Pinpoint the cell where the given text exists, returning its [X, Y] midpoint coordinate. 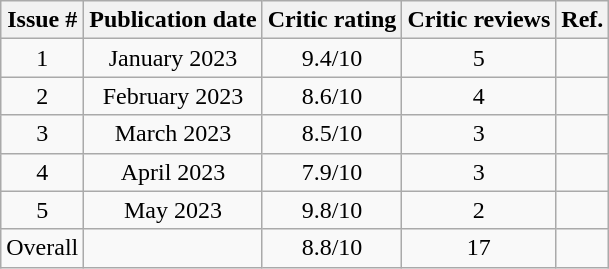
Ref. [582, 20]
8.5/10 [332, 134]
Issue # [42, 20]
March 2023 [173, 134]
9.8/10 [332, 210]
9.4/10 [332, 58]
Overall [42, 248]
January 2023 [173, 58]
17 [479, 248]
8.8/10 [332, 248]
1 [42, 58]
Critic rating [332, 20]
8.6/10 [332, 96]
7.9/10 [332, 172]
Publication date [173, 20]
February 2023 [173, 96]
April 2023 [173, 172]
May 2023 [173, 210]
Critic reviews [479, 20]
